Return the (x, y) coordinate for the center point of the cell that contains the specified text.  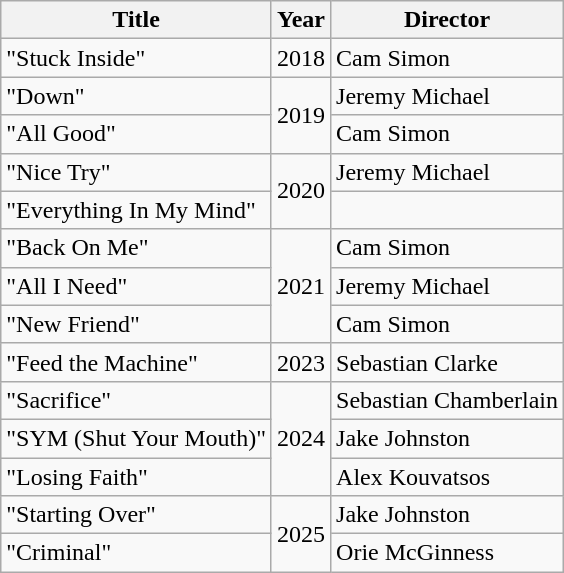
"Stuck Inside" (136, 58)
"Starting Over" (136, 515)
2024 (300, 438)
"All Good" (136, 134)
Title (136, 20)
"New Friend" (136, 324)
"Feed the Machine" (136, 362)
Director (448, 20)
Alex Kouvatsos (448, 477)
"Back On Me" (136, 248)
2025 (300, 534)
Year (300, 20)
"Everything In My Mind" (136, 210)
2023 (300, 362)
Sebastian Clarke (448, 362)
2020 (300, 191)
Sebastian Chamberlain (448, 400)
"Criminal" (136, 553)
2019 (300, 115)
2018 (300, 58)
"All I Need" (136, 286)
"Nice Try" (136, 172)
2021 (300, 286)
"SYM (Shut Your Mouth)" (136, 438)
"Down" (136, 96)
"Losing Faith" (136, 477)
"Sacrifice" (136, 400)
Orie McGinness (448, 553)
